Locate the cell with the specified text and output its (x, y) center coordinate. 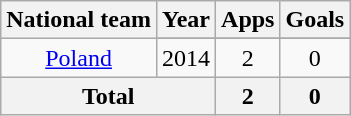
Apps (248, 20)
National team (79, 20)
Year (186, 20)
Poland (79, 58)
2014 (186, 58)
Goals (315, 20)
Total (108, 96)
